Scan for the cell matching the given text and deliver its (x, y) coordinate at center. 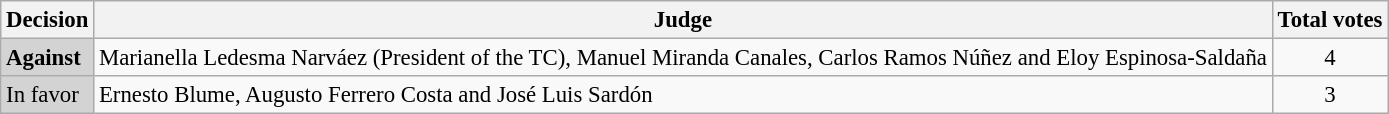
4 (1330, 58)
Judge (684, 20)
Ernesto Blume, Augusto Ferrero Costa and José Luis Sardón (684, 95)
Against (48, 58)
3 (1330, 95)
In favor (48, 95)
Decision (48, 20)
Marianella Ledesma Narváez (President of the TC), Manuel Miranda Canales, Carlos Ramos Núñez and Eloy Espinosa-Saldaña (684, 58)
Total votes (1330, 20)
